Locate the cell with the specified text and output its (x, y) center coordinate. 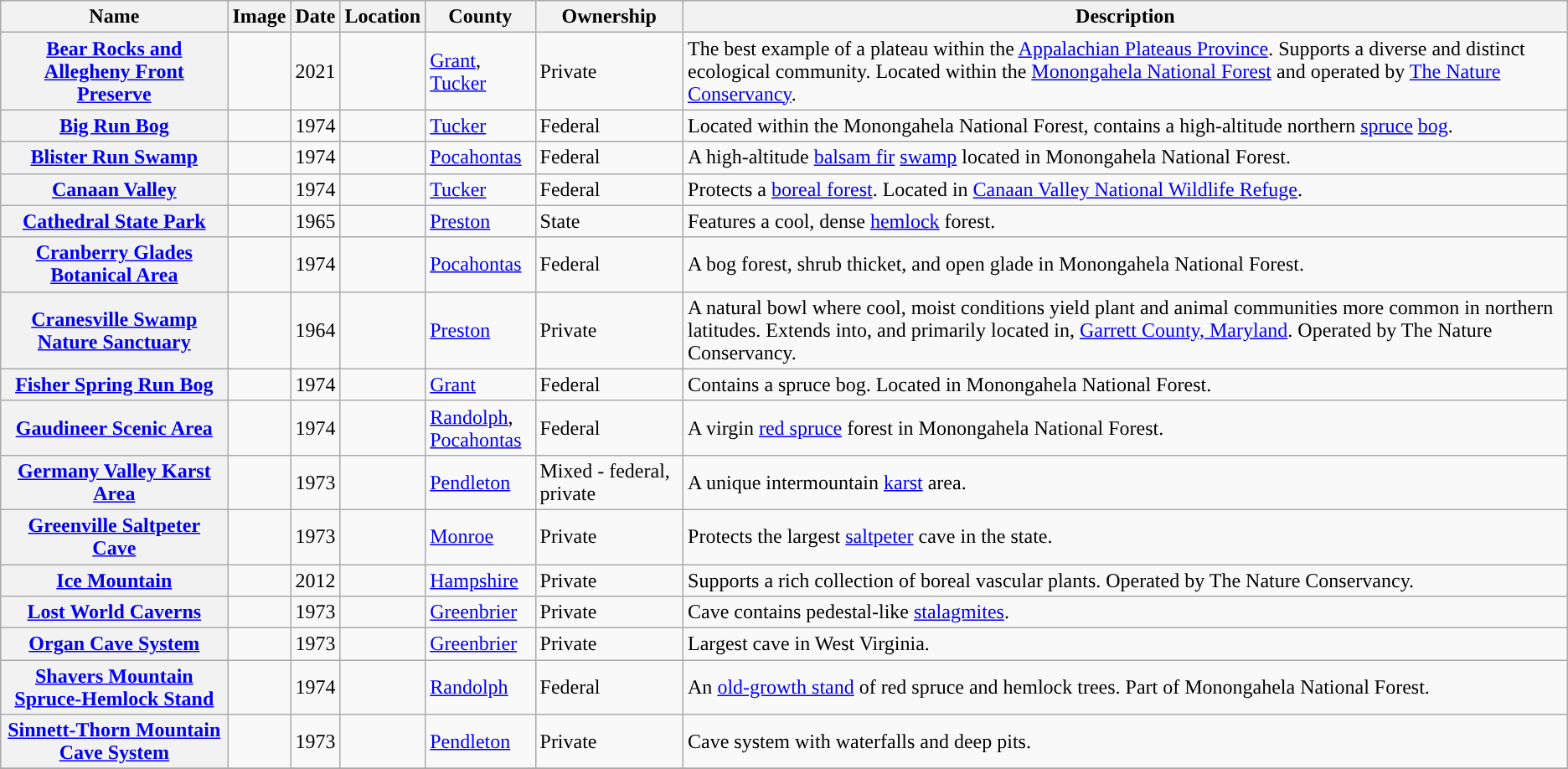
Ownership (610, 17)
State (610, 221)
Grant (481, 384)
Fisher Spring Run Bog (114, 384)
Bear Rocks and Allegheny Front Preserve (114, 71)
A bog forest, shrub thicket, and open glade in Monongahela National Forest. (1126, 265)
2012 (315, 581)
Canaan Valley (114, 189)
Monroe (481, 536)
A virgin red spruce forest in Monongahela National Forest. (1126, 427)
Randolph (481, 687)
Shavers Mountain Spruce-Hemlock Stand (114, 687)
Name (114, 17)
Largest cave in West Virginia. (1126, 644)
A high-altitude balsam fir swamp located in Monongahela National Forest. (1126, 157)
Grant, Tucker (481, 71)
Mixed - federal, private (610, 483)
Description (1126, 17)
Cave contains pedestal-like stalagmites. (1126, 612)
Greenville Saltpeter Cave (114, 536)
Blister Run Swamp (114, 157)
Randolph,Pocahontas (481, 427)
Hampshire (481, 581)
1965 (315, 221)
Image (260, 17)
A unique intermountain karst area. (1126, 483)
Supports a rich collection of boreal vascular plants. Operated by The Nature Conservancy. (1126, 581)
Contains a spruce bog. Located in Monongahela National Forest. (1126, 384)
Date (315, 17)
Gaudineer Scenic Area (114, 427)
Sinnett-Thorn Mountain Cave System (114, 742)
1964 (315, 330)
Located within the Monongahela National Forest, contains a high-altitude northern spruce bog. (1126, 126)
Protects a boreal forest. Located in Canaan Valley National Wildlife Refuge. (1126, 189)
Ice Mountain (114, 581)
Germany Valley Karst Area (114, 483)
An old-growth stand of red spruce and hemlock trees. Part of Monongahela National Forest. (1126, 687)
Cranesville Swamp Nature Sanctuary (114, 330)
Cathedral State Park (114, 221)
Features a cool, dense hemlock forest. (1126, 221)
Lost World Caverns (114, 612)
Location (383, 17)
2021 (315, 71)
Cave system with waterfalls and deep pits. (1126, 742)
Big Run Bog (114, 126)
Cranberry Glades Botanical Area (114, 265)
Organ Cave System (114, 644)
County (481, 17)
Protects the largest saltpeter cave in the state. (1126, 536)
